From the cell containing the given text, extract its center point as [x, y] coordinate. 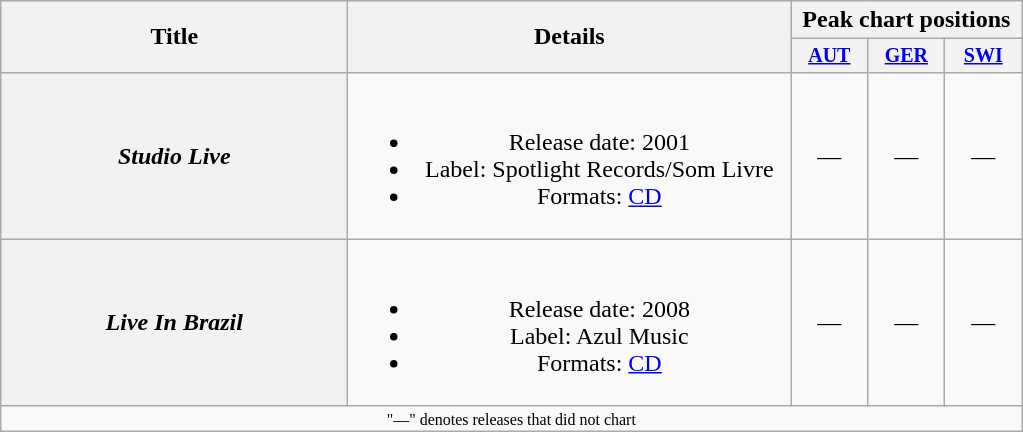
Studio Live [174, 156]
Release date: 2008Label: Azul MusicFormats: CD [570, 322]
Peak chart positions [906, 20]
Release date: 2001Label: Spotlight Records/Som LivreFormats: CD [570, 156]
SWI [984, 56]
GER [906, 56]
Details [570, 37]
"—" denotes releases that did not chart [512, 418]
AUT [830, 56]
Title [174, 37]
Live In Brazil [174, 322]
